Return the [x, y] coordinate for the center point of the cell that contains the specified text.  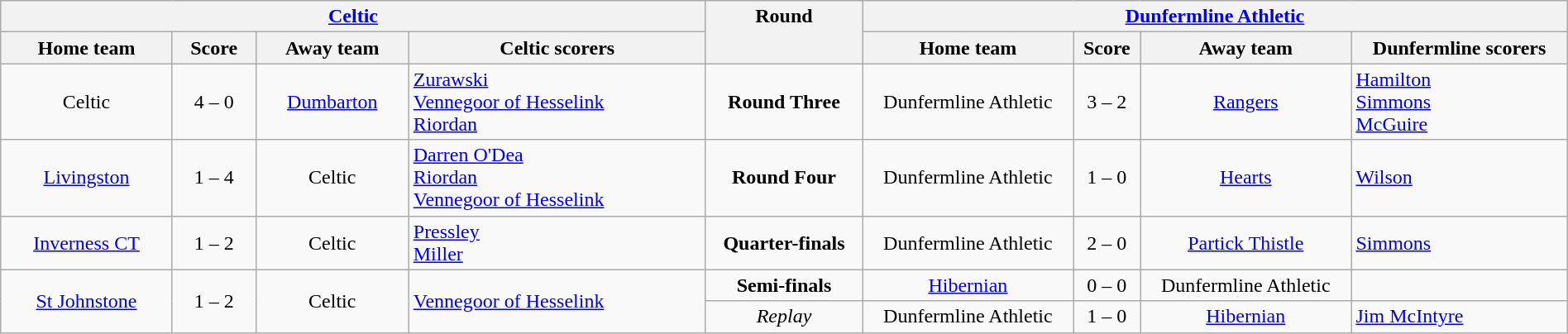
Vennegoor of Hesselink [557, 301]
Round Four [784, 178]
Semi-finals [784, 285]
Round [784, 32]
Livingston [87, 178]
Replay [784, 317]
3 – 2 [1107, 102]
Jim McIntyre [1459, 317]
Wilson [1459, 178]
Hearts [1245, 178]
Simmons [1459, 243]
Rangers [1245, 102]
Zurawski Vennegoor of Hesselink Riordan [557, 102]
Partick Thistle [1245, 243]
Hamilton Simmons McGuire [1459, 102]
Round Three [784, 102]
Quarter-finals [784, 243]
4 – 0 [213, 102]
Pressley Miller [557, 243]
2 – 0 [1107, 243]
Dumbarton [332, 102]
St Johnstone [87, 301]
Inverness CT [87, 243]
0 – 0 [1107, 285]
Celtic scorers [557, 48]
Darren O'Dea RiordanVennegoor of Hesselink [557, 178]
1 – 4 [213, 178]
Dunfermline scorers [1459, 48]
